Determine the (X, Y) coordinate at the center of the cell enclosing the given text.  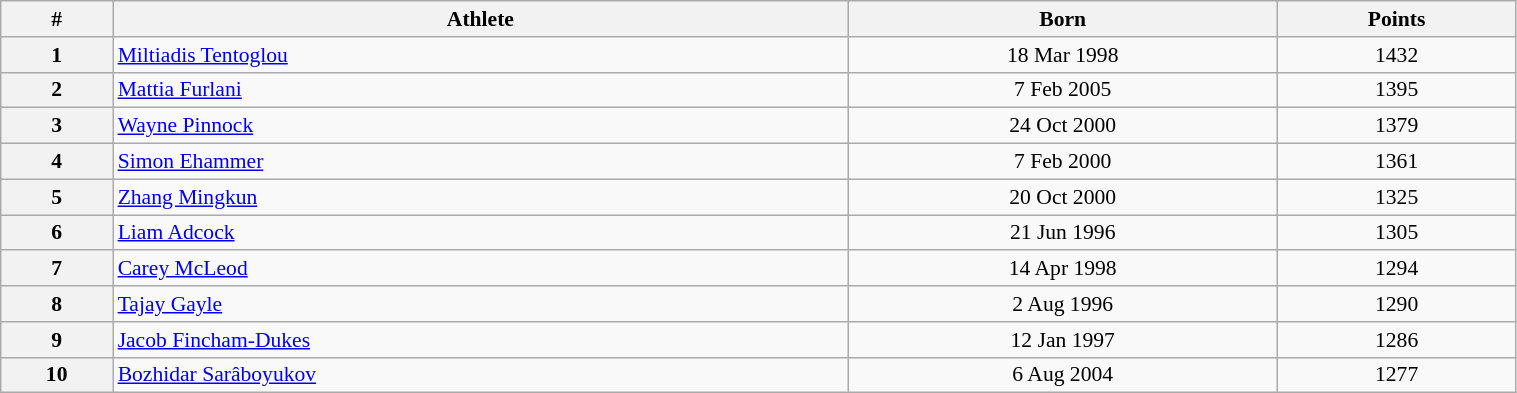
1325 (1396, 197)
21 Jun 1996 (1062, 233)
Bozhidar Sarâboyukov (481, 375)
4 (57, 162)
7 (57, 269)
Athlete (481, 19)
6 Aug 2004 (1062, 375)
Points (1396, 19)
3 (57, 126)
2 Aug 1996 (1062, 304)
5 (57, 197)
1361 (1396, 162)
Carey McLeod (481, 269)
Mattia Furlani (481, 90)
Zhang Mingkun (481, 197)
24 Oct 2000 (1062, 126)
Miltiadis Tentoglou (481, 55)
Tajay Gayle (481, 304)
9 (57, 340)
1290 (1396, 304)
1 (57, 55)
# (57, 19)
1286 (1396, 340)
Wayne Pinnock (481, 126)
6 (57, 233)
Liam Adcock (481, 233)
12 Jan 1997 (1062, 340)
1305 (1396, 233)
20 Oct 2000 (1062, 197)
1294 (1396, 269)
10 (57, 375)
1395 (1396, 90)
8 (57, 304)
Simon Ehammer (481, 162)
2 (57, 90)
Jacob Fincham-Dukes (481, 340)
1432 (1396, 55)
7 Feb 2000 (1062, 162)
14 Apr 1998 (1062, 269)
1379 (1396, 126)
1277 (1396, 375)
Born (1062, 19)
7 Feb 2005 (1062, 90)
18 Mar 1998 (1062, 55)
